Return [X, Y] of the center of cell containing provided text 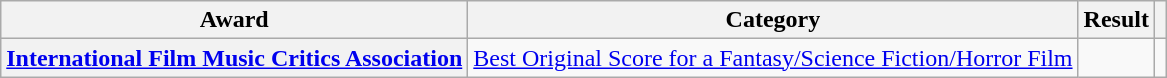
International Film Music Critics Association [234, 58]
Category [773, 20]
Result [1116, 20]
Award [234, 20]
Best Original Score for a Fantasy/Science Fiction/Horror Film [773, 58]
